Identify which cell holds the provided text, then report its [X, Y] central coordinate. 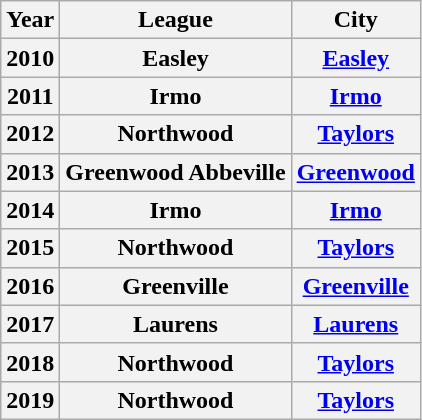
Greenwood Abbeville [176, 172]
2011 [30, 96]
Greenwood [356, 172]
Year [30, 20]
2018 [30, 362]
2010 [30, 58]
2019 [30, 400]
2015 [30, 248]
2017 [30, 324]
City [356, 20]
2016 [30, 286]
League [176, 20]
2013 [30, 172]
2012 [30, 134]
2014 [30, 210]
